Detect which cell encompasses the target text, then output its [x, y] center coordinate. 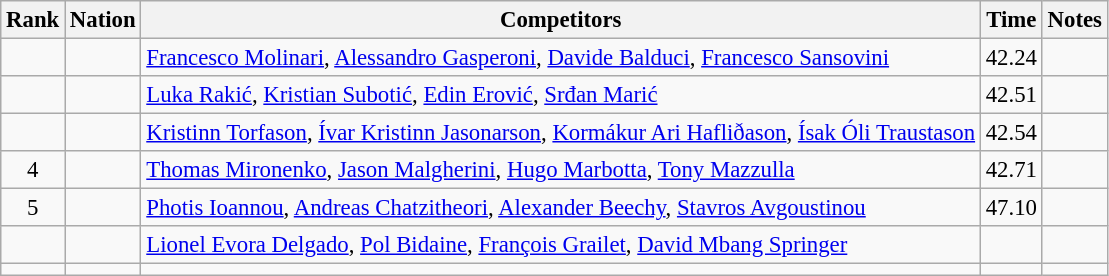
47.10 [1011, 208]
4 [33, 170]
Rank [33, 20]
42.51 [1011, 95]
Lionel Evora Delgado, Pol Bidaine, François Grailet, David Mbang Springer [560, 245]
Thomas Mironenko, Jason Malgherini, Hugo Marbotta, Tony Mazzulla [560, 170]
42.54 [1011, 133]
Photis Ioannou, Andreas Chatzitheori, Alexander Beechy, Stavros Avgoustinou [560, 208]
Luka Rakić, Kristian Subotić, Edin Erović, Srđan Marić [560, 95]
Notes [1074, 20]
Nation [103, 20]
42.71 [1011, 170]
Time [1011, 20]
5 [33, 208]
Competitors [560, 20]
Francesco Molinari, Alessandro Gasperoni, Davide Balduci, Francesco Sansovini [560, 58]
Kristinn Torfason, Ívar Kristinn Jasonarson, Kormákur Ari Hafliðason, Ísak Óli Traustason [560, 133]
42.24 [1011, 58]
